For the text-containing cell, return its midpoint in (X, Y) coordinate format. 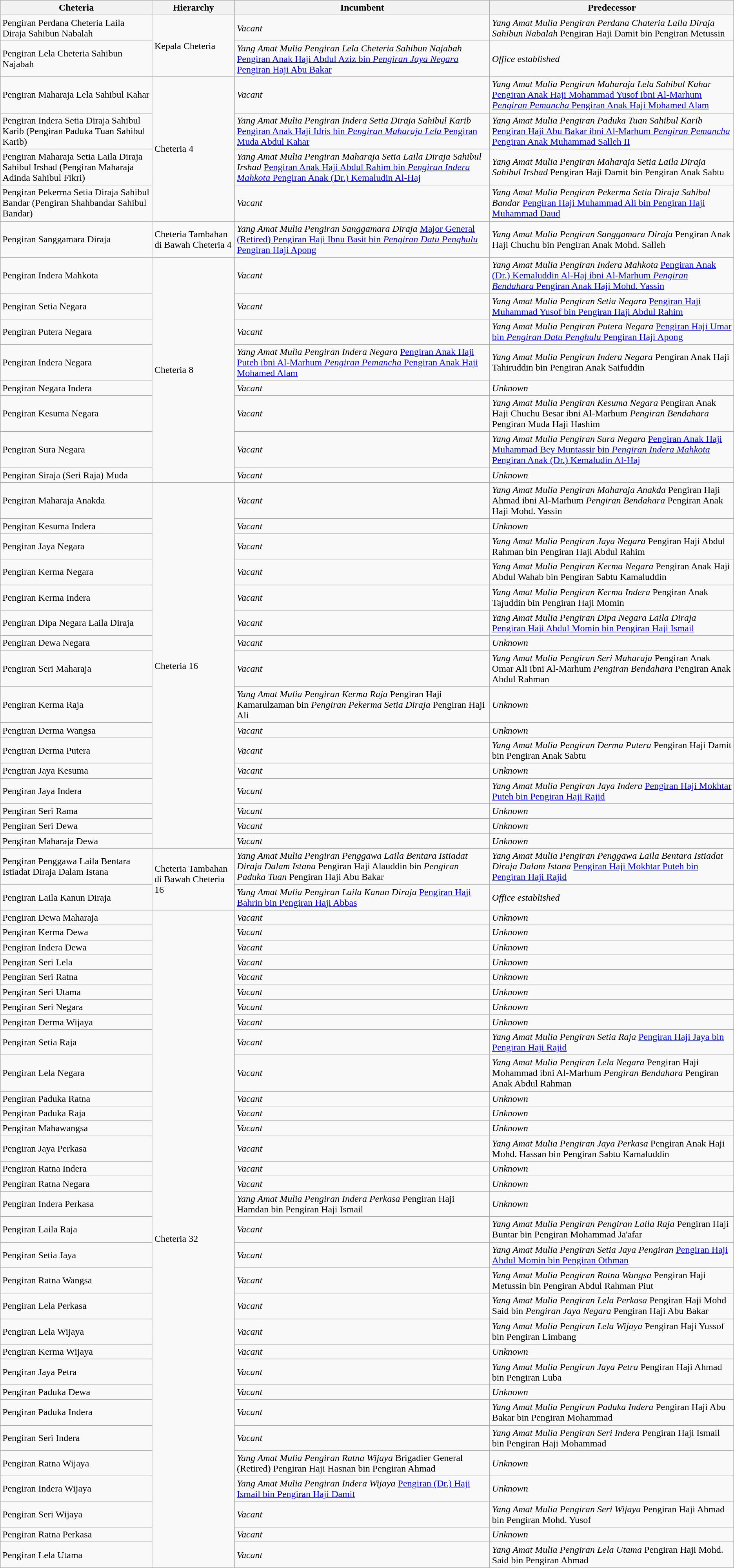
Yang Amat Mulia Pengiran Setia Negara Pengiran Haji Muhammad Yusof bin Pengiran Haji Abdul Rahim (612, 306)
Hierarchy (193, 8)
Pengiran Seri Rama (76, 811)
Yang Amat Mulia Pengiran Seri Maharaja Pengiran Anak Omar Ali ibni Al-Marhum Pengiran Bendahara Pengiran Anak Abdul Rahman (612, 669)
Pengiran Paduka Indera (76, 1412)
Yang Amat Mulia Pengiran Ratna Wijaya Brigadier General (Retired) Pengiran Haji Hasnan bin Pengiran Ahmad (362, 1463)
Pengiran Dewa Maharaja (76, 918)
Cheteria Tambahan di Bawah Cheteria 16 (193, 879)
Pengiran Maharaja Dewa (76, 841)
Pengiran Jaya Perkasa (76, 1149)
Pengiran Ratna Perkasa (76, 1535)
Yang Amat Mulia Pengiran Jaya Petra Pengiran Haji Ahmad bin Pengiran Luba (612, 1372)
Yang Amat Mulia Pengiran Sanggamara Diraja Major General (Retired) Pengiran Haji Ibnu Basit bin Pengiran Datu Penghulu Pengiran Haji Apong (362, 239)
Yang Amat Mulia Pengiran Jaya Perkasa Pengiran Anak Haji Mohd. Hassan bin Pengiran Sabtu Kamaluddin (612, 1149)
Pengiran Sura Negara (76, 450)
Pengiran Maharaja Lela Sahibul Kahar (76, 95)
Pengiran Lela Negara (76, 1073)
Yang Amat Mulia Pengiran Lela Cheteria Sahibun Najabah Pengiran Anak Haji Abdul Aziz bin Pengiran Jaya Negara Pengiran Haji Abu Bakar (362, 59)
Pengiran Lela Utama (76, 1555)
Pengiran Derma Putera (76, 750)
Pengiran Putera Negara (76, 332)
Pengiran Indera Mahkota (76, 275)
Pengiran Seri Negara (76, 1007)
Pengiran Ratna Wangsa (76, 1281)
Yang Amat Mulia Pengiran Kerma Indera Pengiran Anak Tajuddin bin Pengiran Haji Momin (612, 598)
Yang Amat Mulia Pengiran Indera Perkasa Pengiran Haji Hamdan bin Pengiran Haji Ismail (362, 1204)
Predecessor (612, 8)
Pengiran Indera Perkasa (76, 1204)
Pengiran Dewa Negara (76, 643)
Pengiran Derma Wijaya (76, 1022)
Cheteria (76, 8)
Pengiran Lela Perkasa (76, 1306)
Yang Amat Mulia Pengiran Jaya Negara Pengiran Haji Abdul Rahman bin Pengiran Haji Abdul Rahim (612, 547)
Pengiran Dipa Negara Laila Diraja (76, 623)
Pengiran Kesuma Indera (76, 526)
Yang Amat Mulia Pengiran Maharaja Anakda Pengiran Haji Ahmad ibni Al-Marhum Pengiran Bendahara Pengiran Anak Haji Mohd. Yassin (612, 501)
Pengiran Mahawangsa (76, 1128)
Yang Amat Mulia Pengiran Setia Jaya Pengiran Pengiran Haji Abdul Momin bin Pengiran Othman (612, 1255)
Yang Amat Mulia Pengiran Putera Negara Pengiran Haji Umar bin Pengiran Datu Penghulu Pengiran Haji Apong (612, 332)
Yang Amat Mulia Pengiran Seri Indera Pengiran Haji Ismail bin Pengiran Haji Mohammad (612, 1437)
Pengiran Indera Negara (76, 362)
Pengiran Paduka Raja (76, 1114)
Pengiran Negara Indera (76, 388)
Pengiran Pekerma Setia Diraja Sahibul Bandar (Pengiran Shahbandar Sahibul Bandar) (76, 203)
Yang Amat Mulia Pengiran Indera Wijaya Pengiran (Dr.) Haji Ismail bin Pengiran Haji Damit (362, 1489)
Yang Amat Mulia Pengiran Penggawa Laila Bentara Istiadat Diraja Dalam Istana Pengiran Haji Mokhtar Puteh bin Pengiran Haji Rajid (612, 867)
Pengiran Indera Setia Diraja Sahibul Karib (Pengiran Paduka Tuan Sahibul Karib) (76, 131)
Yang Amat Mulia Pengiran Lela Utama Pengiran Haji Mohd. Said bin Pengiran Ahmad (612, 1555)
Cheteria 16 (193, 666)
Pengiran Seri Lela (76, 962)
Pengiran Derma Wangsa (76, 730)
Pengiran Sanggamara Diraja (76, 239)
Pengiran Ratna Indera (76, 1169)
Yang Amat Mulia Pengiran Maharaja Setia Laila Diraja Sahibul Irshad Pengiran Haji Damit bin Pengiran Anak Sabtu (612, 167)
Yang Amat Mulia Pengiran Indera Negara Pengiran Anak Haji Puteh ibni Al-Marhum Pengiran Pemancha Pengiran Anak Haji Mohamed Alam (362, 362)
Pengiran Lela Wijaya (76, 1332)
Pengiran Paduka Dewa (76, 1392)
Pengiran Paduka Ratna (76, 1098)
Pengiran Seri Wijaya (76, 1514)
Yang Amat Mulia Pengiran Pengiran Laila Raja Pengiran Haji Buntar bin Pengiran Mohammad Ja'afar (612, 1230)
Yang Amat Mulia Pengiran Lela Negara Pengiran Haji Mohammad ibni Al-Marhum Pengiran Bendahara Pengiran Anak Abdul Rahman (612, 1073)
Pengiran Kerma Dewa (76, 932)
Yang Amat Mulia Pengiran Jaya Indera Pengiran Haji Mokhtar Puteh bin Pengiran Haji Rajid (612, 790)
Yang Amat Mulia Pengiran Derma Putera Pengiran Haji Damit bin Pengiran Anak Sabtu (612, 750)
Yang Amat Mulia Pengiran Setia Raja Pengiran Haji Jaya bin Pengiran Haji Rajid (612, 1042)
Pengiran Laila Kanun Diraja (76, 897)
Pengiran Seri Utama (76, 992)
Pengiran Jaya Kesuma (76, 770)
Pengiran Seri Ratna (76, 977)
Pengiran Laila Raja (76, 1230)
Cheteria 8 (193, 370)
Yang Amat Mulia Pengiran Laila Kanun Diraja Pengiran Haji Bahrin bin Pengiran Haji Abbas (362, 897)
Pengiran Setia Jaya (76, 1255)
Pengiran Kerma Wijaya (76, 1352)
Cheteria Tambahan di Bawah Cheteria 4 (193, 239)
Yang Amat Mulia Pengiran Dipa Negara Laila Diraja Pengiran Haji Abdul Momin bin Pengiran Haji Ismail (612, 623)
Yang Amat Mulia Pengiran Ratna Wangsa Pengiran Haji Metussin bin Pengiran Abdul Rahman Piut (612, 1281)
Pengiran Kerma Raja (76, 705)
Pengiran Indera Dewa (76, 947)
Yang Amat Mulia Pengiran Seri Wijaya Pengiran Haji Ahmad bin Pengiran Mohd. Yusof (612, 1514)
Pengiran Seri Maharaja (76, 669)
Yang Amat Mulia Pengiran Indera Setia Diraja Sahibul Karib Pengiran Anak Haji Idris bin Pengiran Maharaja Lela Pengiran Muda Abdul Kahar (362, 131)
Yang Amat Mulia Pengiran Kerma Raja Pengiran Haji Kamarulzaman bin Pengiran Pekerma Setia Diraja Pengiran Haji Ali (362, 705)
Pengiran Kerma Indera (76, 598)
Pengiran Siraja (Seri Raja) Muda (76, 475)
Pengiran Kesuma Negara (76, 414)
Pengiran Setia Raja (76, 1042)
Pengiran Perdana Cheteria Laila Diraja Sahibun Nabalah (76, 28)
Pengiran Jaya Negara (76, 547)
Yang Amat Mulia Pengiran Kesuma Negara Pengiran Anak Haji Chuchu Besar ibni Al-Marhum Pengiran Bendahara Pengiran Muda Haji Hashim (612, 414)
Yang Amat Mulia Pengiran Indera Negara Pengiran Anak Haji Tahiruddin bin Pengiran Anak Saifuddin (612, 362)
Yang Amat Mulia Pengiran Kerma Negara Pengiran Anak Haji Abdul Wahab bin Pengiran Sabtu Kamaluddin (612, 572)
Incumbent (362, 8)
Yang Amat Mulia Pengiran Perdana Chateria Laila Diraja Sahibun Nabalah Pengiran Haji Damit bin Pengiran Metussin (612, 28)
Yang Amat Mulia Pengiran Sanggamara Diraja Pengiran Anak Haji Chuchu bin Pengiran Anak Mohd. Salleh (612, 239)
Cheteria 4 (193, 149)
Pengiran Seri Indera (76, 1437)
Yang Amat Mulia Pengiran Sura Negara Pengiran Anak Haji Muhammad Bey Muntassir bin Pengiran Indera Mahkota Pengiran Anak (Dr.) Kemaludin Al-Haj (612, 450)
Yang Amat Mulia Pengiran Lela Wijaya Pengiran Haji Yussof bin Pengiran Limbang (612, 1332)
Pengiran Penggawa Laila Bentara Istiadat Diraja Dalam Istana (76, 867)
Pengiran Lela Cheteria Sahibun Najabah (76, 59)
Pengiran Indera Wijaya (76, 1489)
Pengiran Kerma Negara (76, 572)
Pengiran Jaya Indera (76, 790)
Yang Amat Mulia Pengiran Indera Mahkota Pengiran Anak (Dr.) Kemaluddin Al-Haj ibni Al-Marhum Pengiran Bendahara Pengiran Anak Haji Mohd. Yassin (612, 275)
Yang Amat Mulia Pengiran Paduka Tuan Sahibul Karib Pengiran Haji Abu Bakar ibni Al-Marhum Pengiran Pemancha Pengiran Anak Muhammad Salleh II (612, 131)
Pengiran Seri Dewa (76, 826)
Pengiran Jaya Petra (76, 1372)
Pengiran Maharaja Anakda (76, 501)
Kepala Cheteria (193, 46)
Pengiran Ratna Negara (76, 1184)
Pengiran Ratna Wijaya (76, 1463)
Cheteria 32 (193, 1239)
Yang Amat Mulia Pengiran Paduka Indera Pengiran Haji Abu Bakar bin Pengiran Mohammad (612, 1412)
Yang Amat Mulia Pengiran Penggawa Laila Bentara Istiadat Diraja Dalam Istana Pengiran Haji Alauddin bin Pengiran Paduka Tuan Pengiran Haji Abu Bakar (362, 867)
Yang Amat Mulia Pengiran Lela Perkasa Pengiran Haji Mohd Said bin Pengiran Jaya Negara Pengiran Haji Abu Bakar (612, 1306)
Yang Amat Mulia Pengiran Pekerma Setia Diraja Sahibul Bandar Pengiran Haji Muhammad Ali bin Pengiran Haji Muhammad Daud (612, 203)
Pengiran Maharaja Setia Laila Diraja Sahibul Irshad (Pengiran Maharaja Adinda Sahibul Fikri) (76, 167)
Pengiran Setia Negara (76, 306)
